Locate the cell with the specified text and output its (x, y) center coordinate. 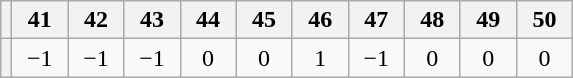
50 (544, 20)
45 (264, 20)
42 (96, 20)
43 (152, 20)
49 (488, 20)
41 (40, 20)
46 (320, 20)
47 (376, 20)
1 (320, 58)
48 (432, 20)
44 (208, 20)
